Extract the [x, y] coordinate from the center of the cell holding the provided text.  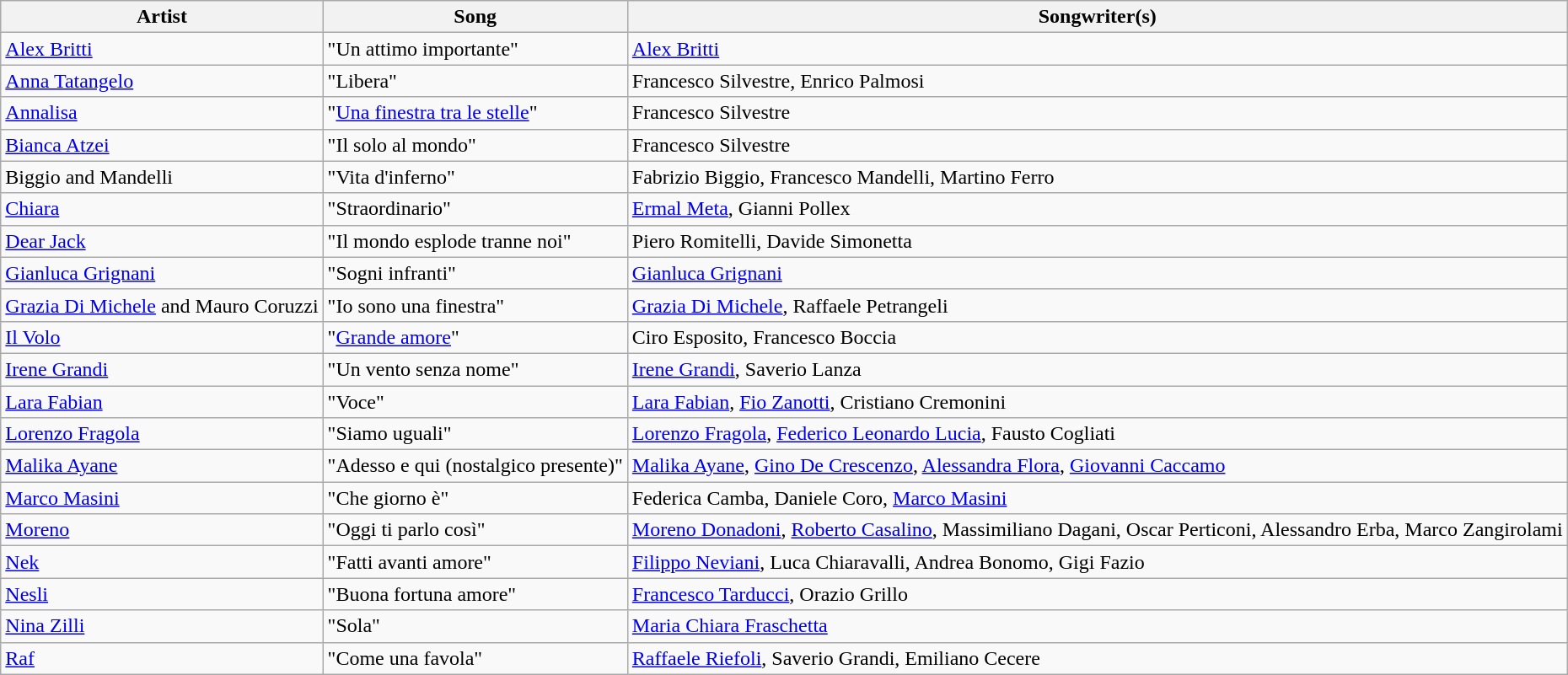
"Sogni infranti" [475, 273]
"Una finestra tra le stelle" [475, 113]
Annalisa [162, 113]
Moreno Donadoni, Roberto Casalino, Massimiliano Dagani, Oscar Perticoni, Alessandro Erba, Marco Zangirolami [1098, 530]
Dear Jack [162, 241]
Anna Tatangelo [162, 81]
"Il mondo esplode tranne noi" [475, 241]
Raffaele Riefoli, Saverio Grandi, Emiliano Cecere [1098, 658]
"Che giorno è" [475, 498]
"Vita d'inferno" [475, 177]
"Fatti avanti amore" [475, 562]
Nek [162, 562]
Bianca Atzei [162, 145]
"Straordinario" [475, 209]
"Voce" [475, 402]
"Il solo al mondo" [475, 145]
Lara Fabian, Fio Zanotti, Cristiano Cremonini [1098, 402]
"Grande amore" [475, 337]
Chiara [162, 209]
Piero Romitelli, Davide Simonetta [1098, 241]
Fabrizio Biggio, Francesco Mandelli, Martino Ferro [1098, 177]
"Oggi ti parlo così" [475, 530]
Moreno [162, 530]
Irene Grandi, Saverio Lanza [1098, 369]
Ermal Meta, Gianni Pollex [1098, 209]
Grazia Di Michele, Raffaele Petrangeli [1098, 305]
Lorenzo Fragola [162, 434]
"Adesso e qui (nostalgico presente)" [475, 466]
Francesco Silvestre, Enrico Palmosi [1098, 81]
Filippo Neviani, Luca Chiaravalli, Andrea Bonomo, Gigi Fazio [1098, 562]
Federica Camba, Daniele Coro, Marco Masini [1098, 498]
"Sola" [475, 626]
Song [475, 17]
"Siamo uguali" [475, 434]
Malika Ayane [162, 466]
Ciro Esposito, Francesco Boccia [1098, 337]
Malika Ayane, Gino De Crescenzo, Alessandra Flora, Giovanni Caccamo [1098, 466]
"Buona fortuna amore" [475, 594]
"Libera" [475, 81]
"Come una favola" [475, 658]
Maria Chiara Fraschetta [1098, 626]
"Io sono una finestra" [475, 305]
"Un vento senza nome" [475, 369]
Raf [162, 658]
"Un attimo importante" [475, 49]
Marco Masini [162, 498]
Songwriter(s) [1098, 17]
Lorenzo Fragola, Federico Leonardo Lucia, Fausto Cogliati [1098, 434]
Artist [162, 17]
Biggio and Mandelli [162, 177]
Il Volo [162, 337]
Irene Grandi [162, 369]
Nina Zilli [162, 626]
Grazia Di Michele and Mauro Coruzzi [162, 305]
Nesli [162, 594]
Francesco Tarducci, Orazio Grillo [1098, 594]
Lara Fabian [162, 402]
